Extract the (X, Y) coordinate from the center of the cell holding the provided text.  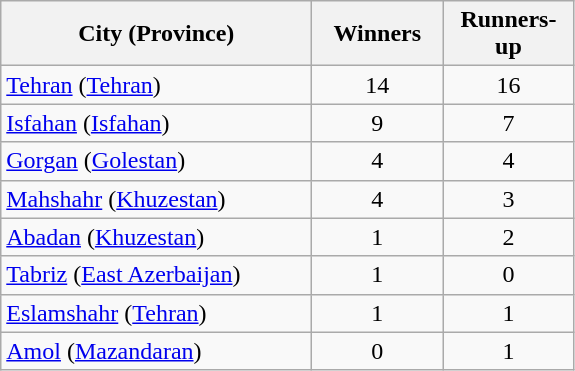
9 (378, 123)
3 (508, 199)
Tehran (Tehran) (156, 85)
Isfahan (Isfahan) (156, 123)
Gorgan (Golestan) (156, 161)
Winners (378, 34)
16 (508, 85)
Amol (Mazandaran) (156, 351)
City (Province) (156, 34)
Runners-up (508, 34)
7 (508, 123)
Tabriz (East Azerbaijan) (156, 275)
Abadan (Khuzestan) (156, 237)
Eslamshahr (Tehran) (156, 313)
Mahshahr (Khuzestan) (156, 199)
14 (378, 85)
2 (508, 237)
